Extract the [X, Y] coordinate from the center of the cell holding the provided text.  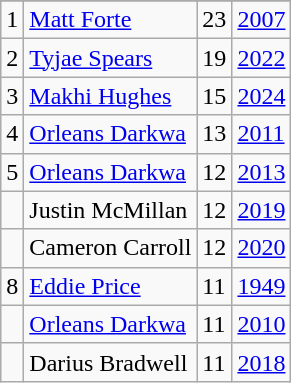
19 [214, 58]
2011 [262, 134]
2 [12, 58]
Tyjae Spears [110, 58]
15 [214, 96]
2010 [262, 324]
3 [12, 96]
5 [12, 172]
4 [12, 134]
2022 [262, 58]
2018 [262, 362]
23 [214, 20]
2024 [262, 96]
2020 [262, 248]
Makhi Hughes [110, 96]
2007 [262, 20]
8 [12, 286]
Eddie Price [110, 286]
2019 [262, 210]
Matt Forte [110, 20]
13 [214, 134]
1 [12, 20]
2013 [262, 172]
Cameron Carroll [110, 248]
1949 [262, 286]
Justin McMillan [110, 210]
Darius Bradwell [110, 362]
